Determine the (X, Y) coordinate at the center of the cell enclosing the given text.  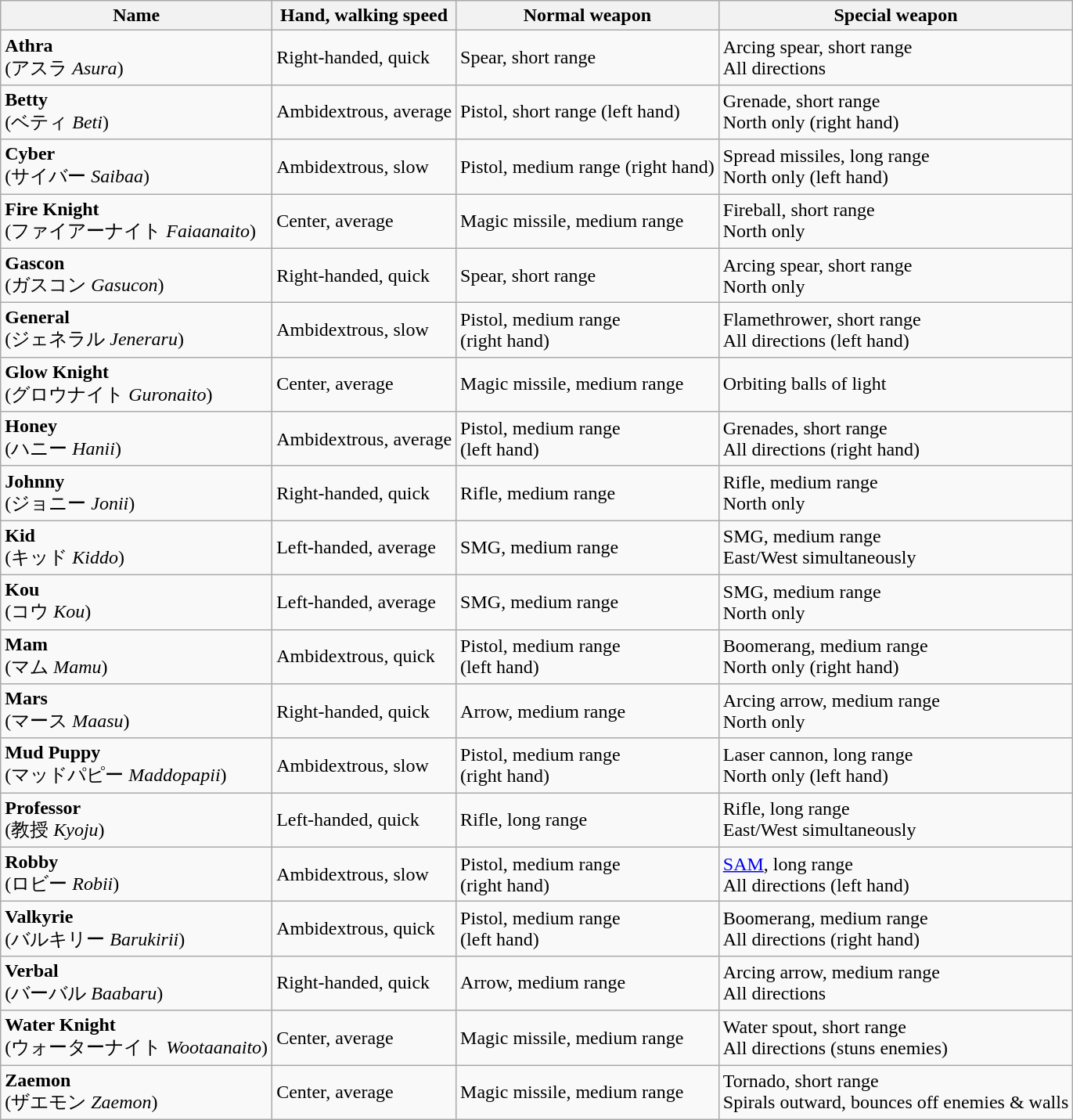
Honey(ハニー Hanii) (136, 439)
Fire Knight(ファイアーナイト Faiaanaito) (136, 221)
Flamethrower, short rangeAll directions (left hand) (895, 330)
Arcing spear, short rangeAll directions (895, 58)
Tornado, short rangeSpirals outward, bounces off enemies & walls (895, 1092)
Glow Knight(グロウナイト Guronaito) (136, 384)
Betty(ベティ Beti) (136, 112)
Water Knight(ウォーターナイト Wootaanaito) (136, 1038)
Water spout, short rangeAll directions (stuns enemies) (895, 1038)
Pistol, short range (left hand) (588, 112)
SAM, long rangeAll directions (left hand) (895, 874)
Kou(コウ Kou) (136, 602)
Valkyrie(バルキリー Barukirii) (136, 929)
Laser cannon, long rangeNorth only (left hand) (895, 765)
Arcing arrow, medium rangeAll directions (895, 983)
Rifle, long rangeEast/West simultaneously (895, 820)
Mam(マム Mamu) (136, 657)
Left-handed, quick (365, 820)
Name (136, 16)
Athra(アスラ Asura) (136, 58)
Arcing spear, short rangeNorth only (895, 275)
Pistol, medium range (right hand) (588, 167)
Mars(マース Maasu) (136, 711)
Professor(教授 Kyoju) (136, 820)
Boomerang, medium rangeAll directions (right hand) (895, 929)
Verbal(バーバル Baabaru) (136, 983)
Arcing arrow, medium rangeNorth only (895, 711)
Fireball, short rangeNorth only (895, 221)
Rifle, long range (588, 820)
Gascon(ガスコン Gasucon) (136, 275)
Rifle, medium rangeNorth only (895, 493)
Spread missiles, long rangeNorth only (left hand) (895, 167)
Rifle, medium range (588, 493)
SMG, medium rangeNorth only (895, 602)
Cyber(サイバー Saibaa) (136, 167)
Orbiting balls of light (895, 384)
Grenades, short rangeAll directions (right hand) (895, 439)
Special weapon (895, 16)
General(ジェネラル Jeneraru) (136, 330)
SMG, medium rangeEast/West simultaneously (895, 548)
Kid(キッド Kiddo) (136, 548)
Grenade, short rangeNorth only (right hand) (895, 112)
Mud Puppy(マッドパピー Maddopapii) (136, 765)
Boomerang, medium rangeNorth only (right hand) (895, 657)
Normal weapon (588, 16)
Robby(ロビー Robii) (136, 874)
Hand, walking speed (365, 16)
Johnny(ジョニー Jonii) (136, 493)
Zaemon(ザエモン Zaemon) (136, 1092)
